Search for the cell housing the specified text and yield its [X, Y] center coordinate. 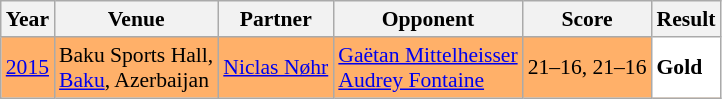
21–16, 21–16 [588, 68]
Year [28, 19]
Gold [686, 68]
Niclas Nøhr [276, 68]
Baku Sports Hall,Baku, Azerbaijan [136, 68]
Venue [136, 19]
Result [686, 19]
Score [588, 19]
Gaëtan Mittelheisser Audrey Fontaine [428, 68]
2015 [28, 68]
Partner [276, 19]
Opponent [428, 19]
